Scan for the cell matching the given text and deliver its [x, y] coordinate at center. 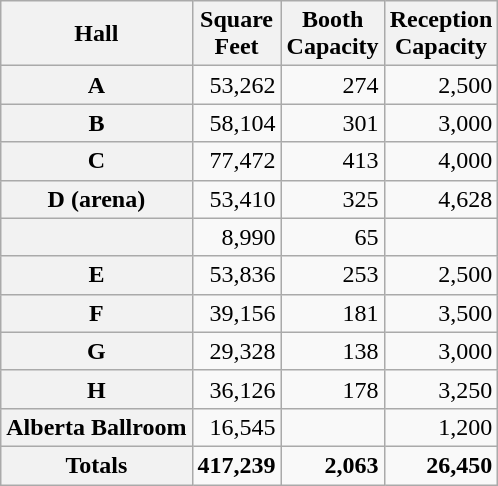
65 [332, 237]
B [96, 123]
H [96, 389]
253 [332, 275]
274 [332, 85]
53,410 [236, 199]
Totals [96, 465]
53,262 [236, 85]
36,126 [236, 389]
53,836 [236, 275]
Hall [96, 34]
138 [332, 351]
BoothCapacity [332, 34]
178 [332, 389]
ReceptionCapacity [441, 34]
8,990 [236, 237]
29,328 [236, 351]
4,628 [441, 199]
181 [332, 313]
301 [332, 123]
SquareFeet [236, 34]
16,545 [236, 427]
Alberta Ballroom [96, 427]
3,500 [441, 313]
F [96, 313]
3,250 [441, 389]
4,000 [441, 161]
A [96, 85]
D (arena) [96, 199]
1,200 [441, 427]
26,450 [441, 465]
325 [332, 199]
413 [332, 161]
417,239 [236, 465]
77,472 [236, 161]
39,156 [236, 313]
G [96, 351]
E [96, 275]
2,063 [332, 465]
C [96, 161]
58,104 [236, 123]
